Capture the cell that displays the provided text and extract its (X, Y) central coordinate. 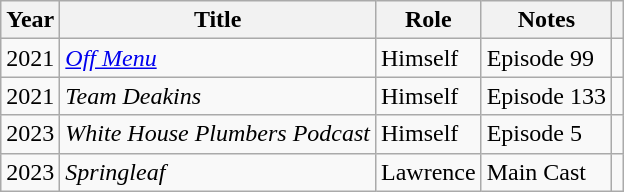
Lawrence (428, 172)
Title (218, 20)
Main Cast (546, 172)
Year (30, 20)
Episode 5 (546, 134)
Off Menu (218, 58)
Episode 99 (546, 58)
Springleaf (218, 172)
Role (428, 20)
White House Plumbers Podcast (218, 134)
Notes (546, 20)
Episode 133 (546, 96)
Team Deakins (218, 96)
